For the text-containing cell, return its midpoint in [X, Y] coordinate format. 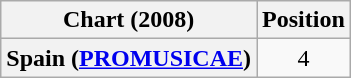
Spain (PROMUSICAE) [129, 58]
Chart (2008) [129, 20]
4 [304, 58]
Position [304, 20]
